Determine the [X, Y] coordinate at the center of the cell enclosing the given text.  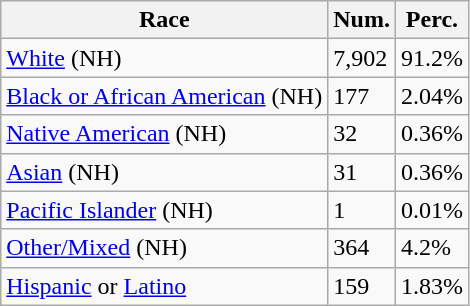
Race [164, 20]
Perc. [432, 20]
2.04% [432, 96]
White (NH) [164, 58]
0.01% [432, 210]
364 [362, 248]
7,902 [362, 58]
Native American (NH) [164, 134]
4.2% [432, 248]
91.2% [432, 58]
177 [362, 96]
Num. [362, 20]
Black or African American (NH) [164, 96]
Other/Mixed (NH) [164, 248]
1 [362, 210]
32 [362, 134]
Pacific Islander (NH) [164, 210]
Hispanic or Latino [164, 286]
Asian (NH) [164, 172]
31 [362, 172]
159 [362, 286]
1.83% [432, 286]
